Search for the cell housing the specified text and yield its [x, y] center coordinate. 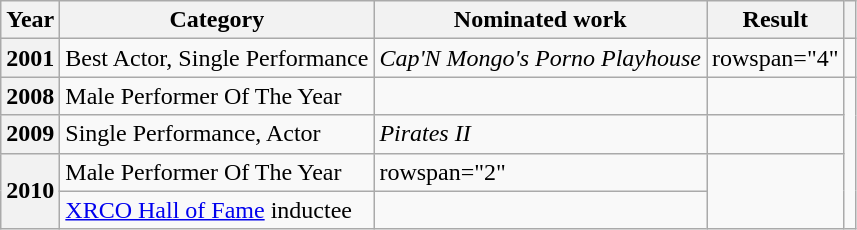
XRCO Hall of Fame inductee [217, 210]
2009 [30, 134]
rowspan="2" [540, 172]
Cap'N Mongo's Porno Playhouse [540, 58]
Year [30, 20]
rowspan="4" [775, 58]
2001 [30, 58]
Pirates II [540, 134]
Category [217, 20]
Nominated work [540, 20]
2008 [30, 96]
2010 [30, 191]
Best Actor, Single Performance [217, 58]
Result [775, 20]
Single Performance, Actor [217, 134]
